Detect which cell encompasses the target text, then output its [x, y] center coordinate. 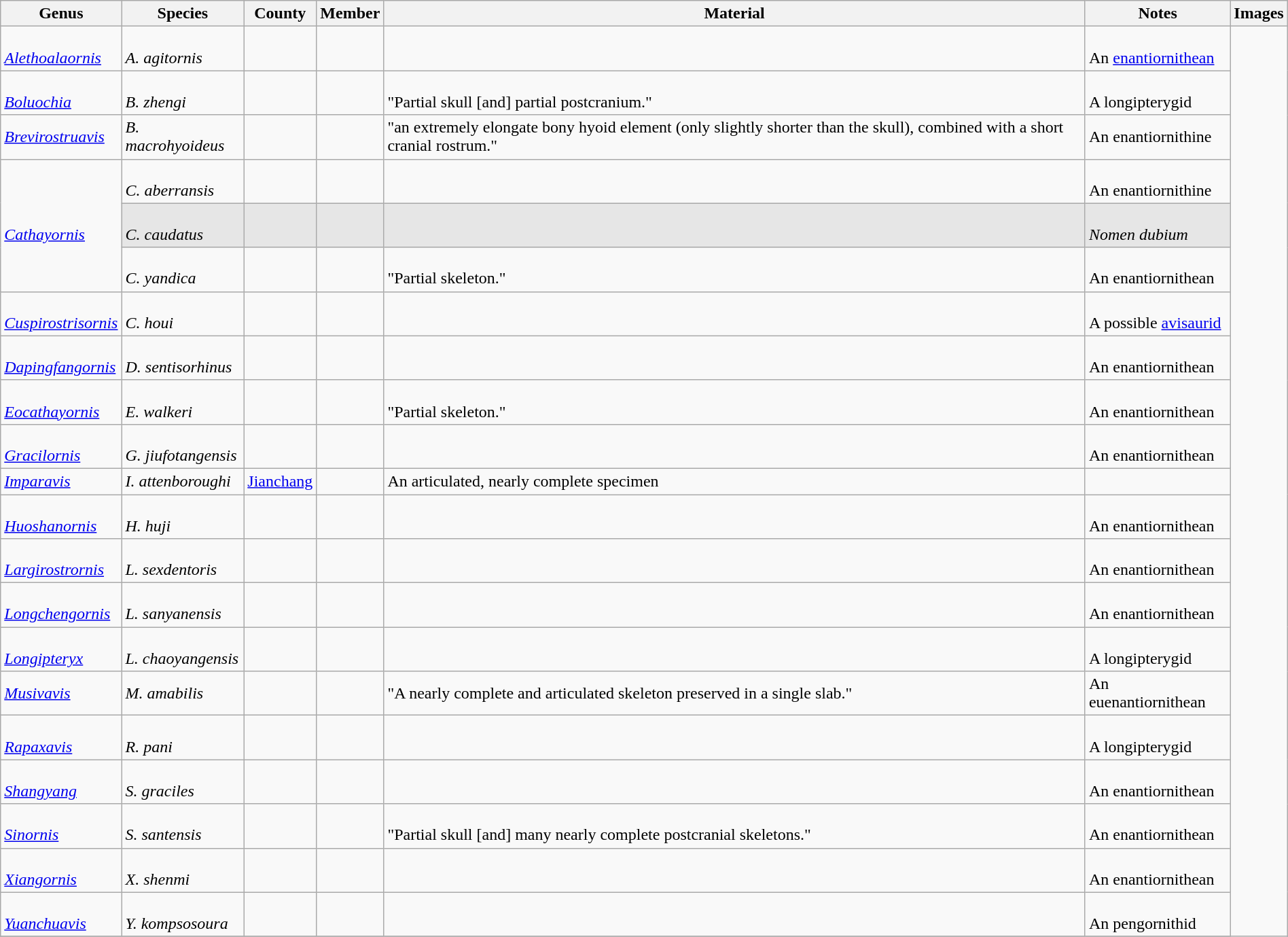
"Partial skull [and] many nearly complete postcranial skeletons." [735, 826]
Longipteryx [61, 650]
"Partial skull [and] partial postcranium." [735, 92]
C. houi [183, 314]
Gracilornis [61, 446]
Boluochia [61, 92]
M. amabilis [183, 693]
Rapaxavis [61, 738]
Xiangornis [61, 870]
An euenantiornithean [1158, 693]
H. huji [183, 516]
Member [351, 14]
Yuanchuavis [61, 915]
C. aberransis [183, 181]
Y. kompsosoura [183, 915]
An pengornithid [1158, 915]
E. walkeri [183, 402]
C. yandica [183, 269]
G. jiufotangensis [183, 446]
Cuspirostrisornis [61, 314]
A possible avisaurid [1158, 314]
L. sanyanensis [183, 605]
L. sexdentoris [183, 561]
Images [1259, 14]
D. sentisorhinus [183, 357]
Material [735, 14]
Genus [61, 14]
Musivavis [61, 693]
Dapingfangornis [61, 357]
Alethoalaornis [61, 49]
C. caudatus [183, 226]
Huoshanornis [61, 516]
"an extremely elongate bony hyoid element (only slightly shorter than the skull), combined with a short cranial rostrum." [735, 137]
Notes [1158, 14]
"A nearly complete and articulated skeleton preserved in a single slab." [735, 693]
B. zhengi [183, 92]
Eocathayornis [61, 402]
A. agitornis [183, 49]
Imparavis [61, 481]
B. macrohyoideus [183, 137]
S. graciles [183, 781]
Jianchang [280, 481]
Longchengornis [61, 605]
Shangyang [61, 781]
An articulated, nearly complete specimen [735, 481]
Species [183, 14]
R. pani [183, 738]
X. shenmi [183, 870]
Cathayornis [61, 226]
L. chaoyangensis [183, 650]
I. attenboroughi [183, 481]
Brevirostruavis [61, 137]
Nomen dubium [1158, 226]
S. santensis [183, 826]
Sinornis [61, 826]
County [280, 14]
Largirostrornis [61, 561]
